Capture the cell that displays the provided text and extract its [X, Y] central coordinate. 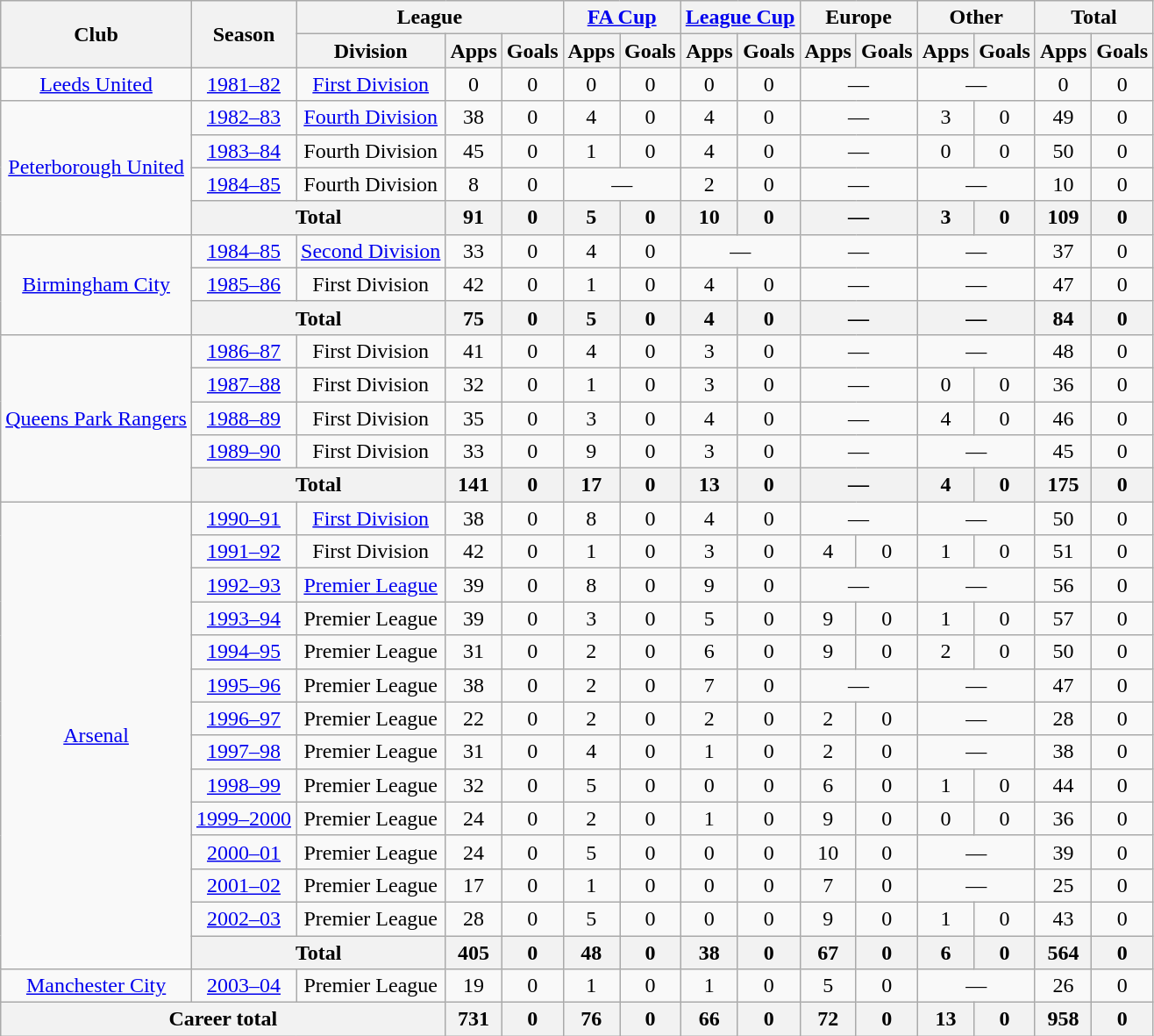
1981–82 [244, 84]
67 [828, 952]
958 [1063, 1019]
1996–97 [244, 718]
2001–02 [244, 885]
44 [1063, 785]
35 [474, 418]
405 [474, 952]
72 [828, 1019]
Peterborough United [96, 168]
1991–92 [244, 552]
1987–88 [244, 384]
75 [474, 318]
Leeds United [96, 84]
1998–99 [244, 785]
564 [1063, 952]
1994–95 [244, 652]
26 [1063, 986]
1982–83 [244, 118]
2003–04 [244, 986]
41 [474, 351]
League [430, 18]
1995–96 [244, 685]
46 [1063, 418]
56 [1063, 585]
1990–91 [244, 518]
731 [474, 1019]
Europe [858, 18]
1988–89 [244, 418]
109 [1063, 218]
1999–2000 [244, 818]
Division [371, 51]
Birmingham City [96, 284]
1983–84 [244, 151]
Queens Park Rangers [96, 418]
1992–93 [244, 585]
1997–98 [244, 752]
141 [474, 485]
66 [709, 1019]
1986–87 [244, 351]
1989–90 [244, 452]
25 [1063, 885]
Career total [223, 1019]
49 [1063, 118]
57 [1063, 618]
43 [1063, 918]
84 [1063, 318]
Club [96, 34]
19 [474, 986]
22 [474, 718]
Arsenal [96, 735]
37 [1063, 251]
Other [976, 18]
FA Cup [622, 18]
2002–03 [244, 918]
League Cup [740, 18]
Manchester City [96, 986]
Season [244, 34]
1993–94 [244, 618]
2000–01 [244, 852]
Second Division [371, 251]
76 [591, 1019]
1985–86 [244, 284]
91 [474, 218]
51 [1063, 552]
175 [1063, 485]
